Detect which cell encompasses the target text, then output its (x, y) center coordinate. 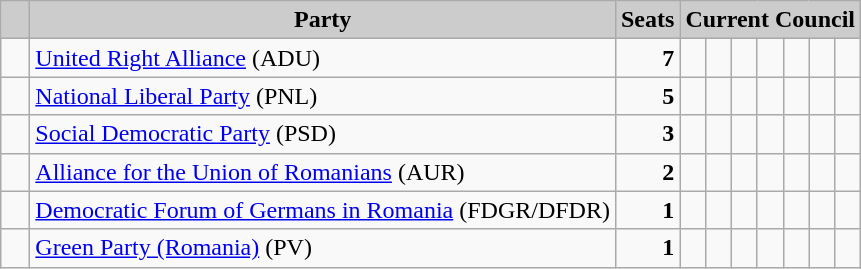
Party (323, 20)
Green Party (Romania) (PV) (323, 248)
5 (647, 96)
7 (647, 58)
2 (647, 172)
Social Democratic Party (PSD) (323, 134)
Current Council (770, 20)
National Liberal Party (PNL) (323, 96)
Democratic Forum of Germans in Romania (FDGR/DFDR) (323, 210)
3 (647, 134)
Seats (647, 20)
Alliance for the Union of Romanians (AUR) (323, 172)
United Right Alliance (ADU) (323, 58)
